Determine the [x, y] coordinate at the center of the cell enclosing the given text.  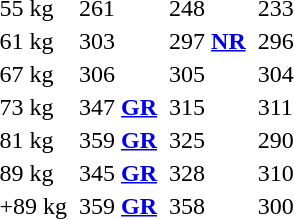
305 [208, 74]
345 GR [118, 173]
347 GR [118, 107]
303 [118, 41]
297 NR [208, 41]
359 GR [118, 140]
325 [208, 140]
315 [208, 107]
306 [118, 74]
328 [208, 173]
